Output the [x, y] coordinate of the center of the cell containing the given text.  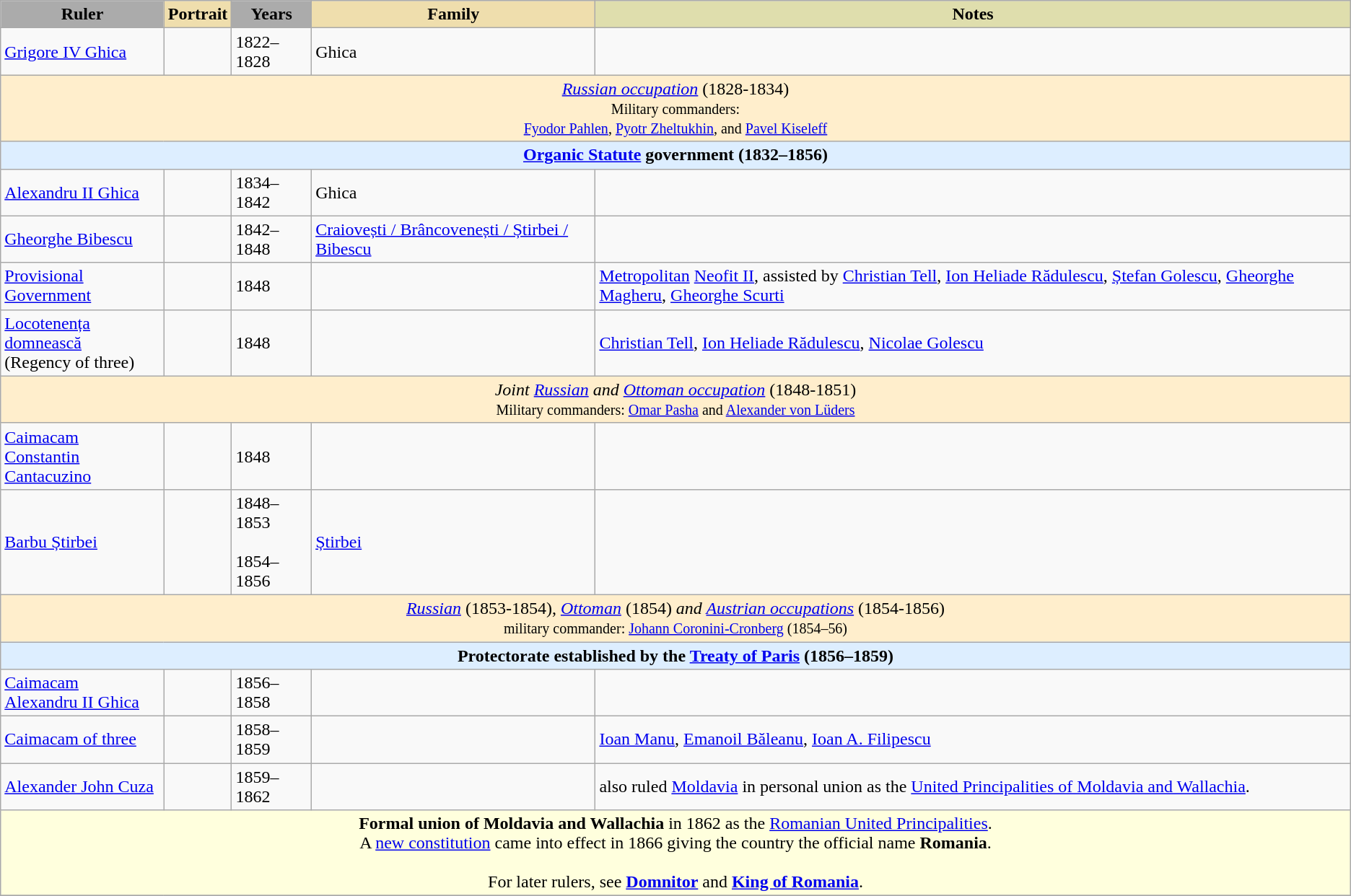
1858–1859 [271, 740]
1859–1862 [271, 786]
Știrbei [453, 542]
Russian (1853-1854), Ottoman (1854) and Austrian occupations (1854-1856)military commander: Johann Coronini-Cronberg (1854–56) [675, 618]
Alexander John Cuza [82, 786]
1834–1842 [271, 192]
1856–1858 [271, 693]
Family [453, 14]
Notes [973, 14]
Alexandru II Ghica [82, 192]
Caimacam of three [82, 740]
Grigore IV Ghica [82, 52]
also ruled Moldavia in personal union as the United Principalities of Moldavia and Wallachia. [973, 786]
CaimacamAlexandru II Ghica [82, 693]
Barbu Știrbei [82, 542]
Locotenența domnească(Regency of three) [82, 343]
Ioan Manu, Emanoil Băleanu, Ioan A. Filipescu [973, 740]
Organic Statute government (1832–1856) [675, 155]
1848–18531854–1856 [271, 542]
Gheorghe Bibescu [82, 240]
Craiovești / Brâncovenești / Știrbei / Bibescu [453, 240]
Joint Russian and Ottoman occupation (1848-1851)Military commanders: Omar Pasha and Alexander von Lüders [675, 400]
Years [271, 14]
Christian Tell, Ion Heliade Rădulescu, Nicolae Golescu [973, 343]
Russian occupation (1828-1834)Military commanders:Fyodor Pahlen, Pyotr Zheltukhin, and Pavel Kiseleff [675, 108]
Portrait [198, 14]
1822–1828 [271, 52]
1842–1848 [271, 240]
CaimacamConstantin Cantacuzino [82, 456]
Ruler [82, 14]
Protectorate established by the Treaty of Paris (1856–1859) [675, 656]
Metropolitan Neofit II, assisted by Christian Tell, Ion Heliade Rădulescu, Ștefan Golescu, Gheorghe Magheru, Gheorghe Scurti [973, 286]
Provisional Government [82, 286]
